Provide the [x, y] coordinate of the cell's center where the given text is located.  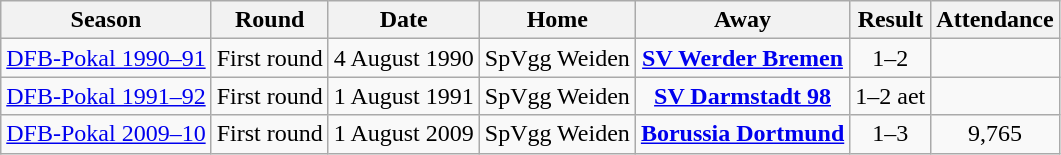
1 August 2009 [404, 134]
Result [890, 20]
Home [557, 20]
SV Werder Bremen [742, 58]
SV Darmstadt 98 [742, 96]
DFB-Pokal 2009–10 [106, 134]
Round [270, 20]
DFB-Pokal 1990–91 [106, 58]
4 August 1990 [404, 58]
1–2 aet [890, 96]
1–3 [890, 134]
1–2 [890, 58]
1 August 1991 [404, 96]
Borussia Dortmund [742, 134]
DFB-Pokal 1991–92 [106, 96]
Date [404, 20]
Attendance [995, 20]
Season [106, 20]
9,765 [995, 134]
Away [742, 20]
